Output the (X, Y) coordinate of the center of the cell containing the given text.  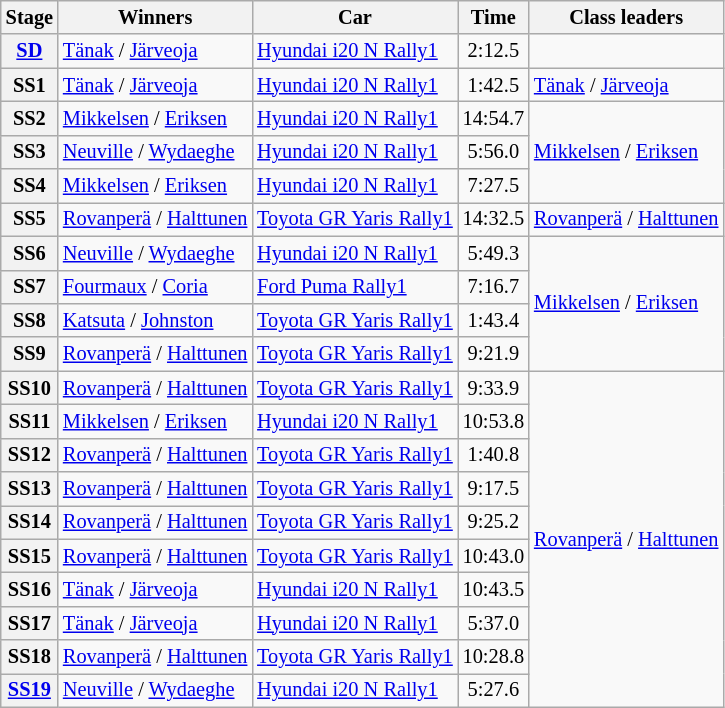
SS15 (30, 556)
7:16.7 (494, 287)
Class leaders (626, 17)
SD (30, 51)
5:56.0 (494, 152)
SS16 (30, 589)
SS5 (30, 219)
10:43.5 (494, 589)
SS18 (30, 657)
1:42.5 (494, 85)
10:43.0 (494, 556)
10:53.8 (494, 421)
SS14 (30, 522)
SS4 (30, 186)
Stage (30, 17)
SS12 (30, 455)
1:43.4 (494, 320)
SS13 (30, 489)
9:33.9 (494, 388)
SS7 (30, 287)
14:54.7 (494, 118)
SS9 (30, 354)
SS6 (30, 253)
9:21.9 (494, 354)
9:25.2 (494, 522)
SS8 (30, 320)
Katsuta / Johnston (155, 320)
Time (494, 17)
SS17 (30, 623)
Car (354, 17)
SS2 (30, 118)
Fourmaux / Coria (155, 287)
1:40.8 (494, 455)
SS1 (30, 85)
5:27.6 (494, 690)
9:17.5 (494, 489)
5:49.3 (494, 253)
7:27.5 (494, 186)
10:28.8 (494, 657)
Winners (155, 17)
5:37.0 (494, 623)
SS19 (30, 690)
SS10 (30, 388)
Ford Puma Rally1 (354, 287)
2:12.5 (494, 51)
SS11 (30, 421)
SS3 (30, 152)
14:32.5 (494, 219)
